Locate the cell with the specified text and output its (x, y) center coordinate. 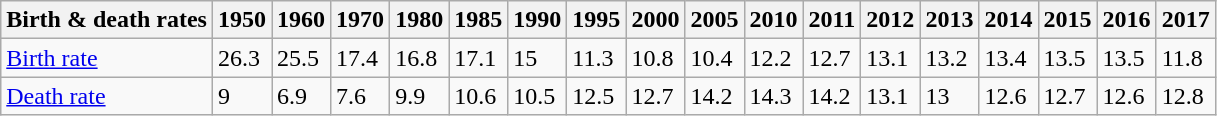
13 (950, 96)
17.4 (360, 58)
15 (538, 58)
14.3 (774, 96)
7.6 (360, 96)
2013 (950, 20)
Birth & death rates (107, 20)
2005 (714, 20)
2014 (1008, 20)
1960 (302, 20)
Death rate (107, 96)
2010 (774, 20)
10.5 (538, 96)
12.2 (774, 58)
10.8 (656, 58)
1970 (360, 20)
1985 (478, 20)
13.2 (950, 58)
26.3 (242, 58)
11.3 (596, 58)
11.8 (1186, 58)
9.9 (420, 96)
1995 (596, 20)
12.5 (596, 96)
2012 (890, 20)
12.8 (1186, 96)
9 (242, 96)
10.4 (714, 58)
1980 (420, 20)
1990 (538, 20)
Birth rate (107, 58)
17.1 (478, 58)
10.6 (478, 96)
13.4 (1008, 58)
2016 (1126, 20)
25.5 (302, 58)
6.9 (302, 96)
1950 (242, 20)
16.8 (420, 58)
2017 (1186, 20)
2011 (832, 20)
2015 (1068, 20)
2000 (656, 20)
